Provide the [x, y] coordinate of the cell's center where the given text is located.  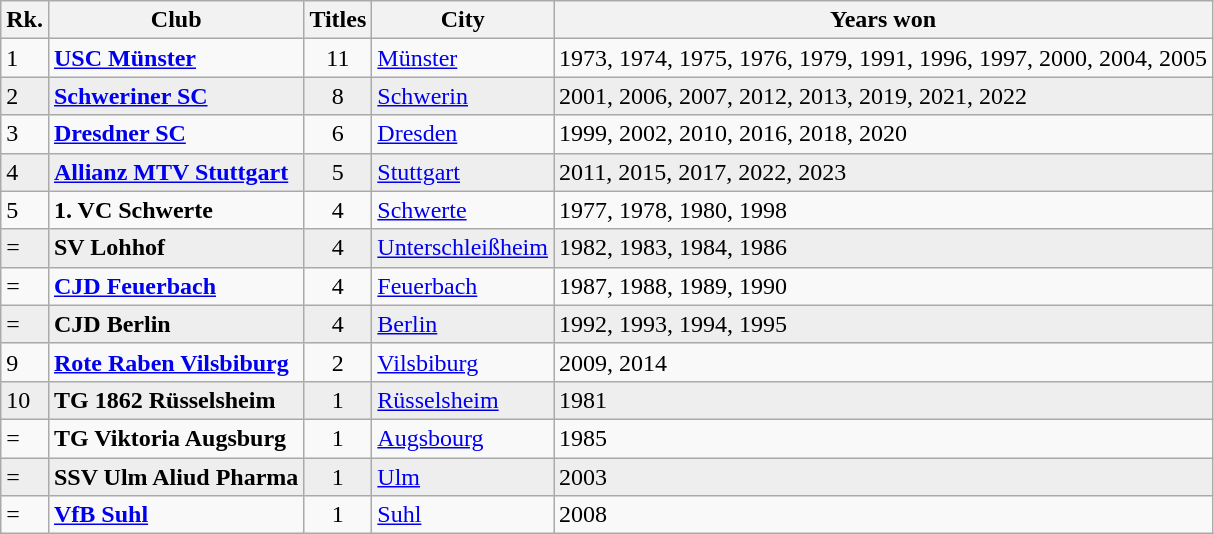
Stuttgart [463, 172]
1973, 1974, 1975, 1976, 1979, 1991, 1996, 1997, 2000, 2004, 2005 [884, 58]
Rote Raben Vilsbiburg [176, 362]
Titles [338, 20]
10 [25, 400]
1982, 1983, 1984, 1986 [884, 248]
USC Münster [176, 58]
SV Lohhof [176, 248]
Allianz MTV Stuttgart [176, 172]
VfB Suhl [176, 515]
Club [176, 20]
TG Viktoria Augsburg [176, 438]
1985 [884, 438]
2003 [884, 477]
3 [25, 134]
1999, 2002, 2010, 2016, 2018, 2020 [884, 134]
1987, 1988, 1989, 1990 [884, 286]
9 [25, 362]
Dresdner SC [176, 134]
1992, 1993, 1994, 1995 [884, 324]
City [463, 20]
1977, 1978, 1980, 1998 [884, 210]
1. VC Schwerte [176, 210]
Dresden [463, 134]
Vilsbiburg [463, 362]
Augsbourg [463, 438]
SSV Ulm Aliud Pharma [176, 477]
Rk. [25, 20]
CJD Feuerbach [176, 286]
Münster [463, 58]
Years won [884, 20]
11 [338, 58]
2001, 2006, 2007, 2012, 2013, 2019, 2021, 2022 [884, 96]
Schwerin [463, 96]
2011, 2015, 2017, 2022, 2023 [884, 172]
Schwerte [463, 210]
2009, 2014 [884, 362]
Suhl [463, 515]
Unterschleißheim [463, 248]
Schweriner SC [176, 96]
Berlin [463, 324]
Rüsselsheim [463, 400]
2008 [884, 515]
8 [338, 96]
6 [338, 134]
Ulm [463, 477]
CJD Berlin [176, 324]
TG 1862 Rüsselsheim [176, 400]
Feuerbach [463, 286]
1981 [884, 400]
